For the text-containing cell, return its midpoint in [X, Y] coordinate format. 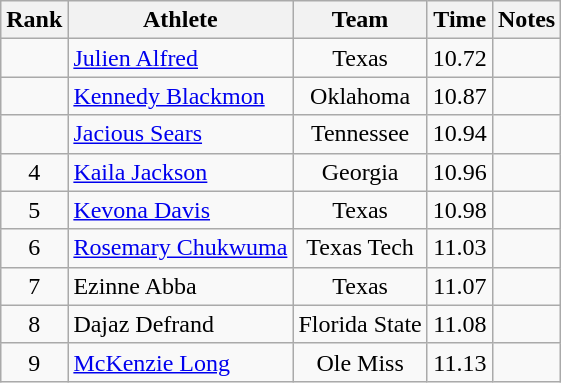
10.94 [460, 134]
Kaila Jackson [180, 172]
Oklahoma [360, 96]
10.98 [460, 210]
Notes [526, 20]
11.08 [460, 324]
Georgia [360, 172]
Kevona Davis [180, 210]
Athlete [180, 20]
Dajaz Defrand [180, 324]
4 [34, 172]
6 [34, 248]
Team [360, 20]
11.13 [460, 362]
Rosemary Chukwuma [180, 248]
11.07 [460, 286]
Ole Miss [360, 362]
Time [460, 20]
Texas Tech [360, 248]
Florida State [360, 324]
McKenzie Long [180, 362]
11.03 [460, 248]
Rank [34, 20]
7 [34, 286]
5 [34, 210]
Jacious Sears [180, 134]
10.72 [460, 58]
8 [34, 324]
9 [34, 362]
Ezinne Abba [180, 286]
Julien Alfred [180, 58]
10.96 [460, 172]
Tennessee [360, 134]
10.87 [460, 96]
Kennedy Blackmon [180, 96]
